Provide the [X, Y] coordinate of the cell's center where the given text is located.  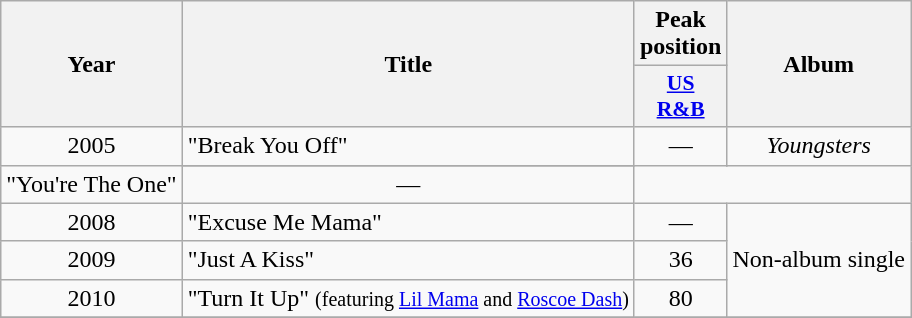
Youngsters [819, 146]
36 [680, 260]
Peakposition [680, 34]
80 [680, 298]
2008 [92, 222]
Title [408, 64]
USR&B [680, 96]
Non-album single [819, 260]
2010 [92, 298]
"Just A Kiss" [408, 260]
"You're The One" [92, 184]
"Turn It Up" (featuring Lil Mama and Roscoe Dash) [408, 298]
"Break You Off" [408, 146]
Album [819, 64]
2005 [92, 146]
"Excuse Me Mama" [408, 222]
2009 [92, 260]
Year [92, 64]
